From the cell containing the given text, extract its center point as [x, y] coordinate. 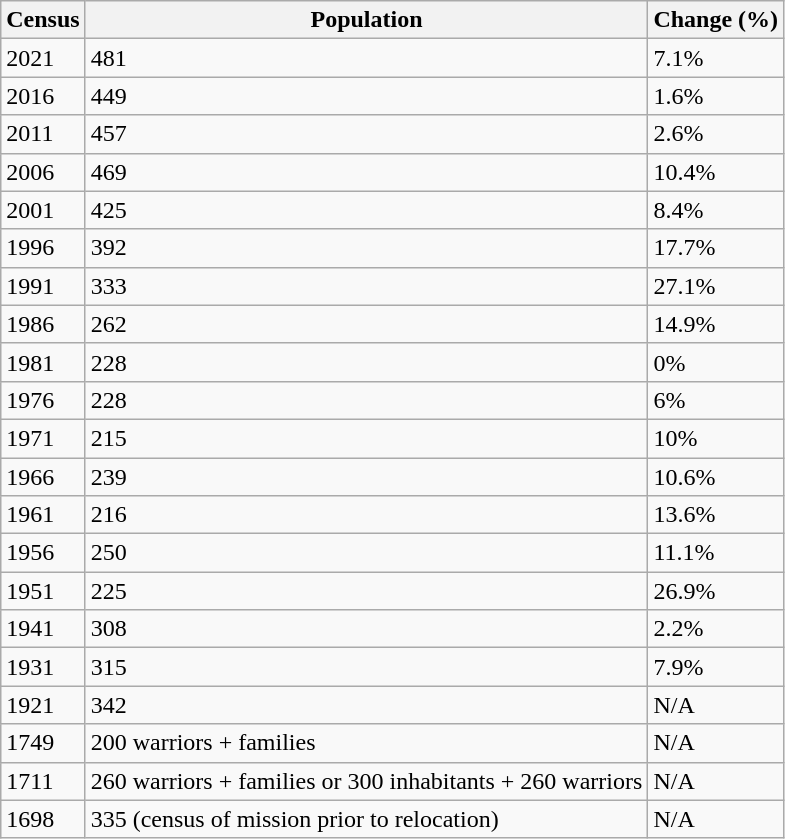
342 [366, 705]
2011 [43, 134]
1961 [43, 515]
250 [366, 553]
Census [43, 20]
1956 [43, 553]
216 [366, 515]
1941 [43, 629]
200 warriors + families [366, 743]
1951 [43, 591]
10% [716, 438]
215 [366, 438]
13.6% [716, 515]
1.6% [716, 96]
449 [366, 96]
10.4% [716, 172]
1996 [43, 248]
392 [366, 248]
10.6% [716, 477]
481 [366, 58]
7.1% [716, 58]
6% [716, 400]
2.6% [716, 134]
262 [366, 324]
14.9% [716, 324]
1976 [43, 400]
260 warriors + families or 300 inhabitants + 260 warriors [366, 781]
0% [716, 362]
7.9% [716, 667]
335 (census of mission prior to relocation) [366, 819]
Change (%) [716, 20]
2021 [43, 58]
1981 [43, 362]
1991 [43, 286]
26.9% [716, 591]
425 [366, 210]
469 [366, 172]
1966 [43, 477]
17.7% [716, 248]
1971 [43, 438]
308 [366, 629]
1921 [43, 705]
2016 [43, 96]
1749 [43, 743]
1711 [43, 781]
11.1% [716, 553]
333 [366, 286]
1931 [43, 667]
2001 [43, 210]
27.1% [716, 286]
225 [366, 591]
1986 [43, 324]
239 [366, 477]
8.4% [716, 210]
315 [366, 667]
457 [366, 134]
1698 [43, 819]
2006 [43, 172]
2.2% [716, 629]
Population [366, 20]
